Locate the cell with the specified text and output its (X, Y) center coordinate. 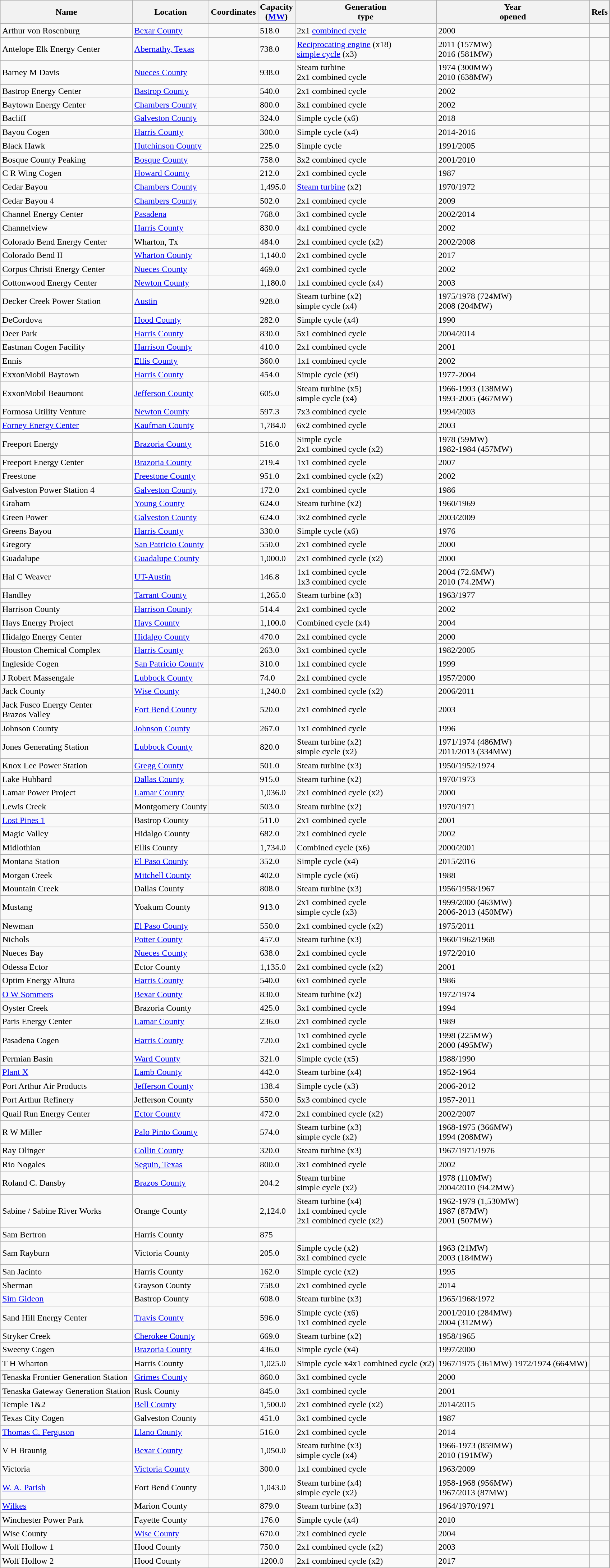
Tenaska Gateway Generation Station (66, 1391)
Hays County (170, 623)
1976 (513, 531)
Marion County (170, 1506)
Sam Rayburn (66, 1253)
Brazos County (170, 1183)
236.0 (276, 1022)
1,500.0 (276, 1404)
1,734.0 (276, 847)
Austin (170, 301)
282.0 (276, 320)
Sweeny Cogen (66, 1350)
Optim Energy Altura (66, 981)
938.0 (276, 73)
Nichols (66, 940)
Mustang (66, 907)
Steam turbine (x3)simple cycle (x2) (366, 1132)
Baytown Energy Center (66, 105)
1988/1990 (513, 1059)
1,180.0 (276, 283)
Simple cycle (x6)1x1 combined cycle (366, 1317)
Steam turbinesimple cycle (x2) (366, 1183)
Guadalupe County (170, 558)
Graham (66, 504)
T H Wharton (66, 1363)
1971/1974 (486MW)2011/2013 (334MW) (513, 747)
1957/2000 (513, 677)
Midlothian (66, 847)
1982/2005 (513, 650)
1994 (513, 1008)
1,495.0 (276, 187)
518.0 (276, 31)
UT-Austin (170, 577)
Plant X (66, 1072)
879.0 (276, 1506)
Lake Hubbard (66, 779)
1958/1965 (513, 1336)
1963/2009 (513, 1469)
1x1 combined cycle (x4) (366, 283)
Montgomery County (170, 806)
1958-1968 (956MW)1967/2013 (87MW) (513, 1488)
Mountain Creek (66, 888)
Morgan Creek (66, 875)
Hal C Weaver (66, 577)
Wolf Hollow 1 (66, 1547)
2001/2010 (284MW)2004 (312MW) (513, 1317)
Steam turbine (x2)simple cycle (x2) (366, 747)
501.0 (276, 765)
Cottonwood Energy Center (66, 283)
San Jacinto (66, 1272)
Bacliff (66, 118)
1966-1973 (859MW)2010 (191MW) (513, 1450)
Capacity(MW) (276, 12)
Arthur von Rosenburg (66, 31)
Hutchinson County (170, 146)
Hays Energy Project (66, 623)
410.0 (276, 347)
1963 (21MW)2003 (184MW) (513, 1253)
1978 (110MW)2004/2010 (94.2MW) (513, 1183)
Pasadena Cogen (66, 1040)
1977-2004 (513, 374)
J Robert Massengale (66, 677)
Sand Hill Energy Center (66, 1317)
1975/1978 (724MW)2008 (204MW) (513, 301)
Freestone County (170, 476)
2006-2012 (513, 1086)
768.0 (276, 214)
Yoakum County (170, 907)
860.0 (276, 1377)
ExxonMobil Beaumont (66, 393)
2000/2001 (513, 847)
Ward County (170, 1059)
Cherokee County (170, 1336)
6x2 combined cycle (366, 425)
Simple cycle (366, 146)
669.0 (276, 1336)
1,050.0 (276, 1450)
1x1 combined cycle2x1 combined cycle (366, 1040)
638.0 (276, 953)
Steam turbine (x4)simple cycle (x2) (366, 1488)
Port Arthur Air Products (66, 1086)
Refs (600, 12)
Steam turbine (x4)1x1 combined cycle2x1 combined cycle (x2) (366, 1211)
310.0 (276, 664)
1999 (513, 664)
Bayou Cogen (66, 132)
608.0 (276, 1299)
Barney M Davis (66, 73)
176.0 (276, 1520)
1,043.0 (276, 1488)
5x1 combined cycle (366, 333)
204.2 (276, 1183)
Sim Gideon (66, 1299)
596.0 (276, 1317)
Rio Nogales (66, 1164)
845.0 (276, 1391)
324.0 (276, 118)
Kaufman County (170, 425)
Stryker Creek (66, 1336)
Reciprocating engine (x18)simple cycle (x3) (366, 49)
Channel Energy Center (66, 214)
Wilkes (66, 1506)
2004/2014 (513, 333)
Montana Station (66, 861)
Simple cycle (x2)3x1 combined cycle (366, 1253)
Ennis (66, 361)
Decker Creek Power Station (66, 301)
1995 (513, 1272)
W. A. Parish (66, 1488)
138.4 (276, 1086)
74.0 (276, 677)
442.0 (276, 1072)
1964/1970/1971 (513, 1506)
6x1 combined cycle (366, 981)
1994/2003 (513, 412)
Sam Bertron (66, 1235)
451.0 (276, 1418)
Formosa Utility Venture (66, 412)
1,135.0 (276, 967)
162.0 (276, 1272)
Fayette County (170, 1520)
Howard County (170, 173)
Ingleside Cogen (66, 664)
2018 (513, 118)
Combined cycle (x4) (366, 623)
Lamar Power Project (66, 793)
Green Power (66, 517)
1960/1962/1968 (513, 940)
Forney Energy Center (66, 425)
670.0 (276, 1533)
520.0 (276, 710)
Collin County (170, 1150)
1200.0 (276, 1561)
1957-2011 (513, 1100)
Permian Basin (66, 1059)
Wolf Hollow 2 (66, 1561)
Pasadena (170, 214)
Temple 1&2 (66, 1404)
1975/2011 (513, 926)
1952-1964 (513, 1072)
Young County (170, 504)
Port Arthur Refinery (66, 1100)
Seguin, Texas (170, 1164)
1988 (513, 875)
Steam turbine (x2)simple cycle (x4) (366, 301)
Cedar Bayou (66, 187)
2009 (513, 200)
1989 (513, 1022)
1972/2010 (513, 953)
Sabine / Sabine River Works (66, 1211)
1,784.0 (276, 425)
Simple cycle (x9) (366, 374)
Sherman (66, 1285)
Channelview (66, 228)
Nueces Bay (66, 953)
5x3 combined cycle (366, 1100)
Black Hawk (66, 146)
C R Wing Cogen (66, 173)
V H Braunig (66, 1450)
Lewis Creek (66, 806)
Eastman Cogen Facility (66, 347)
2010 (513, 1520)
320.0 (276, 1150)
Gregg County (170, 765)
454.0 (276, 374)
Antelope Elk Energy Center (66, 49)
1997/2000 (513, 1350)
1950/1952/1974 (513, 765)
1x1 combined cycle 1x3 combined cycle (366, 577)
Potter County (170, 940)
Odessa Ector (66, 967)
820.0 (276, 747)
Lamb County (170, 1072)
ExxonMobil Baytown (66, 374)
2002/2008 (513, 242)
Steam turbine (x5)simple cycle (x4) (366, 393)
1996 (513, 728)
2006/2011 (513, 691)
472.0 (276, 1113)
1960/1969 (513, 504)
457.0 (276, 940)
Simple cycle2x1 combined cycle (x2) (366, 444)
Texas City Cogen (66, 1418)
1,025.0 (276, 1363)
425.0 (276, 1008)
1998 (225MW)2000 (495MW) (513, 1040)
1,240.0 (276, 691)
1956/1958/1967 (513, 888)
Roland C. Dansby (66, 1183)
2011 (157MW)2016 (581MW) (513, 49)
Colorado Bend II (66, 255)
2002/2014 (513, 214)
Mitchell County (170, 875)
Gregory (66, 545)
Oyster Creek (66, 1008)
Hidalgo Energy Center (66, 636)
Wharton County (170, 255)
Knox Lee Power Station (66, 765)
2,124.0 (276, 1211)
205.0 (276, 1253)
Generationtype (366, 12)
219.4 (276, 463)
511.0 (276, 820)
1991/2005 (513, 146)
1970/1973 (513, 779)
Houston Chemical Complex (66, 650)
Greens Bayou (66, 531)
Deer Park (66, 333)
Handley (66, 595)
682.0 (276, 834)
Combined cycle (x6) (366, 847)
Cedar Bayou 4 (66, 200)
Simple cycle (x5) (366, 1059)
1965/1968/1972 (513, 1299)
Newman (66, 926)
Grimes County (170, 1377)
738.0 (276, 49)
Tenaska Frontier Generation Station (66, 1377)
DeCordova (66, 320)
Steam turbine (x4) (366, 1072)
Freeport Energy Center (66, 463)
469.0 (276, 269)
Jones Generating Station (66, 747)
Simple cycle (x3) (366, 1086)
212.0 (276, 173)
514.4 (276, 609)
2004 (72.6MW)2010 (74.2MW) (513, 577)
1,100.0 (276, 623)
1970/1972 (513, 187)
Magic Valley (66, 834)
502.0 (276, 200)
225.0 (276, 146)
1999/2000 (463MW)2006-2013 (450MW) (513, 907)
Grayson County (170, 1285)
2014/2015 (513, 1404)
1972/1974 (513, 994)
263.0 (276, 650)
1970/1971 (513, 806)
Llano County (170, 1432)
915.0 (276, 779)
352.0 (276, 861)
402.0 (276, 875)
Steam turbine2x1 combined cycle (366, 73)
Palo Pinto County (170, 1132)
4x1 combined cycle (366, 228)
720.0 (276, 1040)
Rusk County (170, 1391)
Victoria (66, 1469)
Thomas C. Ferguson (66, 1432)
2002/2007 (513, 1113)
146.8 (276, 577)
808.0 (276, 888)
Guadalupe (66, 558)
503.0 (276, 806)
Paris Energy Center (66, 1022)
Galveston Power Station 4 (66, 490)
1,000.0 (276, 558)
360.0 (276, 361)
Quail Run Energy Center (66, 1113)
Freestone (66, 476)
Bastrop Energy Center (66, 91)
Abernathy, Texas (170, 49)
Wharton, Tx (170, 242)
Lost Pines 1 (66, 820)
928.0 (276, 301)
Tarrant County (170, 595)
7x3 combined cycle (366, 412)
Jack Fusco Energy CenterBrazos Valley (66, 710)
1990 (513, 320)
Freeport Energy (66, 444)
267.0 (276, 728)
605.0 (276, 393)
913.0 (276, 907)
172.0 (276, 490)
321.0 (276, 1059)
2007 (513, 463)
1967/1975 (361MW) 1972/1974 (664MW) (513, 1363)
Name (66, 12)
750.0 (276, 1547)
1974 (300MW)2010 (638MW) (513, 73)
Orange County (170, 1211)
330.0 (276, 531)
1966-1993 (138MW)1993-2005 (467MW) (513, 393)
Yearopened (513, 12)
574.0 (276, 1132)
Winchester Power Park (66, 1520)
1962-1979 (1,530MW)1987 (87MW)2001 (507MW) (513, 1211)
Steam turbine (x3)simple cycle (x4) (366, 1450)
Simple cycle (x2) (366, 1272)
1963/1977 (513, 595)
Simple cycle x4x1 combined cycle (x2) (366, 1363)
2001/2010 (513, 159)
436.0 (276, 1350)
Ray Olinger (66, 1150)
951.0 (276, 476)
1,036.0 (276, 793)
1978 (59MW)1982-1984 (457MW) (513, 444)
470.0 (276, 636)
Bosque County Peaking (66, 159)
1,140.0 (276, 255)
597.3 (276, 412)
484.0 (276, 242)
O W Sommers (66, 994)
1967/1971/1976 (513, 1150)
2003/2009 (513, 517)
Bell County (170, 1404)
Travis County (170, 1317)
875 (276, 1235)
Coordinates (233, 12)
2015/2016 (513, 861)
Corpus Christi Energy Center (66, 269)
Jack County (66, 691)
R W Miller (66, 1132)
2014-2016 (513, 132)
Colorado Bend Energy Center (66, 242)
1,265.0 (276, 595)
2x1 combined cyclesimple cycle (x3) (366, 907)
Bosque County (170, 159)
Location (170, 12)
1968-1975 (366MW)1994 (208MW) (513, 1132)
